Extract the (X, Y) coordinate from the center of the cell holding the provided text.  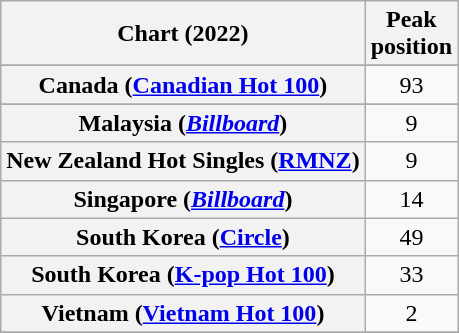
New Zealand Hot Singles (RMNZ) (183, 161)
2 (411, 313)
49 (411, 237)
South Korea (K-pop Hot 100) (183, 275)
Chart (2022) (183, 34)
Peakposition (411, 34)
93 (411, 85)
South Korea (Circle) (183, 237)
Malaysia (Billboard) (183, 123)
Canada (Canadian Hot 100) (183, 85)
33 (411, 275)
Singapore (Billboard) (183, 199)
Vietnam (Vietnam Hot 100) (183, 313)
14 (411, 199)
